Extract the (x, y) coordinate from the center of the cell holding the provided text.  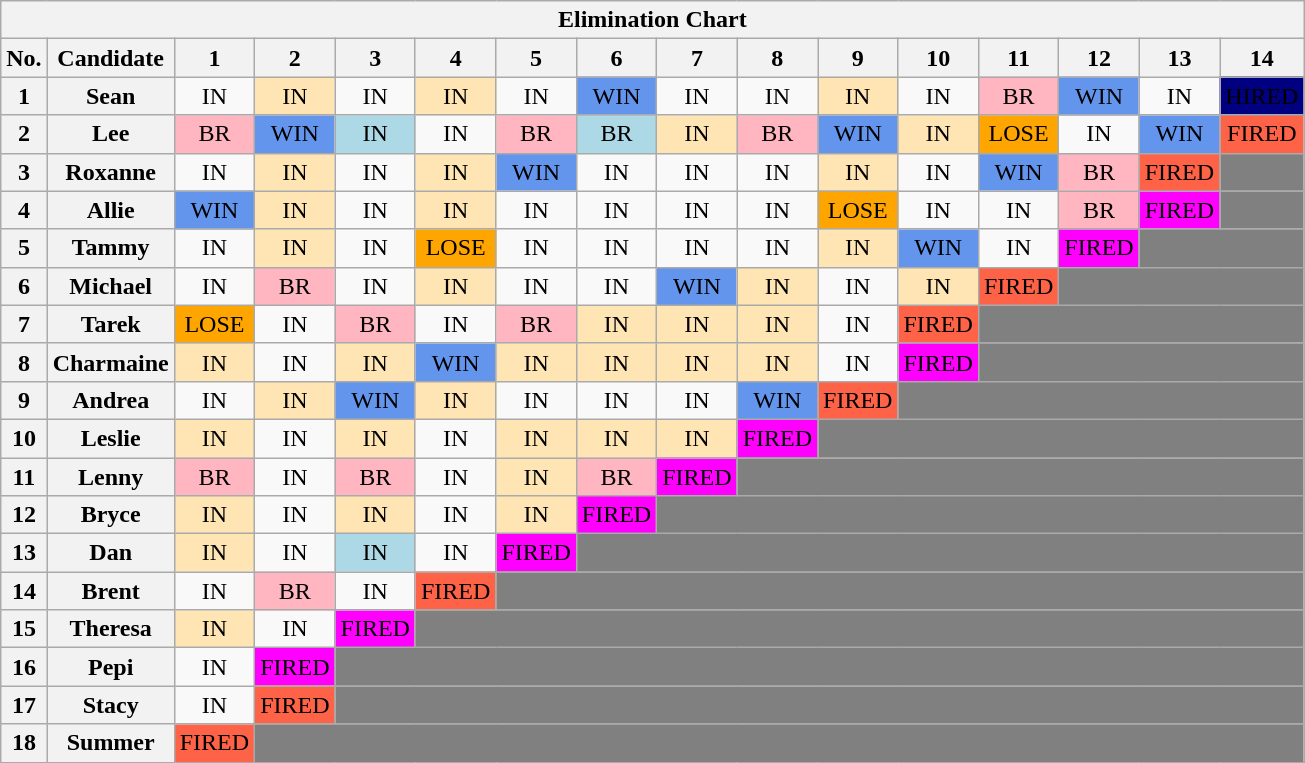
Theresa (110, 629)
Charmaine (110, 362)
Allie (110, 210)
HIRED (1262, 96)
Lee (110, 134)
Tammy (110, 248)
Sean (110, 96)
Dan (110, 553)
Candidate (110, 58)
Andrea (110, 400)
Brent (110, 591)
Michael (110, 286)
16 (24, 667)
No. (24, 58)
Leslie (110, 438)
Tarek (110, 324)
18 (24, 743)
Bryce (110, 515)
15 (24, 629)
17 (24, 705)
Elimination Chart (652, 20)
Roxanne (110, 172)
Lenny (110, 477)
Summer (110, 743)
Pepi (110, 667)
Stacy (110, 705)
